Scan for the cell matching the given text and deliver its [X, Y] coordinate at center. 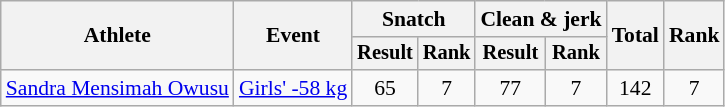
Girls' -58 kg [293, 88]
77 [510, 88]
Snatch [414, 19]
Total [636, 36]
Clean & jerk [540, 19]
Sandra Mensimah Owusu [118, 88]
142 [636, 88]
Event [293, 36]
65 [385, 88]
Athlete [118, 36]
